Search for the cell housing the specified text and yield its [X, Y] center coordinate. 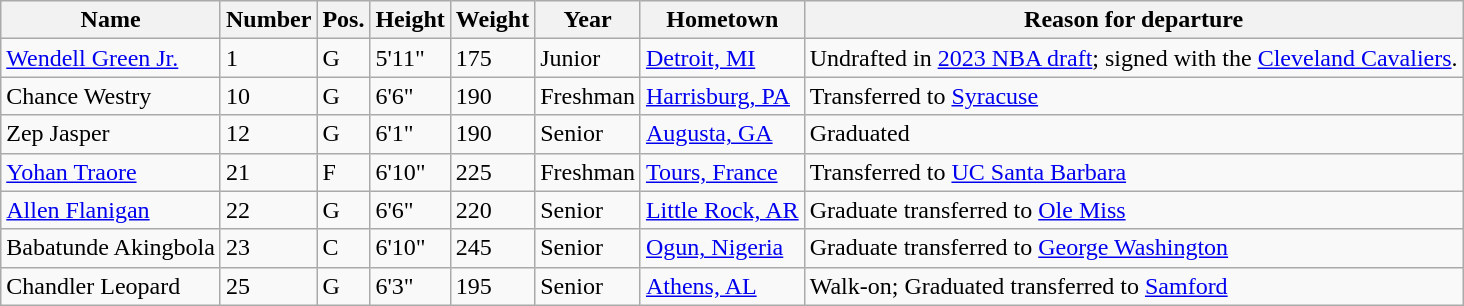
Undrafted in 2023 NBA draft; signed with the Cleveland Cavaliers. [1134, 58]
Graduate transferred to Ole Miss [1134, 210]
Hometown [722, 20]
10 [268, 96]
195 [492, 286]
Reason for departure [1134, 20]
225 [492, 172]
Chance Westry [111, 96]
Allen Flanigan [111, 210]
Wendell Green Jr. [111, 58]
Weight [492, 20]
Chandler Leopard [111, 286]
Graduate transferred to George Washington [1134, 248]
Height [410, 20]
Graduated [1134, 134]
F [344, 172]
25 [268, 286]
Athens, AL [722, 286]
Detroit, MI [722, 58]
C [344, 248]
22 [268, 210]
6'1" [410, 134]
5'11" [410, 58]
6'3" [410, 286]
Tours, France [722, 172]
175 [492, 58]
Number [268, 20]
Yohan Traore [111, 172]
1 [268, 58]
12 [268, 134]
Little Rock, AR [722, 210]
Zep Jasper [111, 134]
23 [268, 248]
Year [588, 20]
Ogun, Nigeria [722, 248]
Name [111, 20]
21 [268, 172]
Harrisburg, PA [722, 96]
Transferred to UC Santa Barbara [1134, 172]
220 [492, 210]
Babatunde Akingbola [111, 248]
Augusta, GA [722, 134]
245 [492, 248]
Pos. [344, 20]
Walk-on; Graduated transferred to Samford [1134, 286]
Junior [588, 58]
Transferred to Syracuse [1134, 96]
